Return (x, y) of the center of cell containing provided text 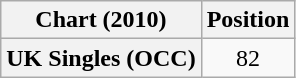
Chart (2010) (101, 20)
Position (248, 20)
82 (248, 58)
UK Singles (OCC) (101, 58)
